Identify which cell holds the provided text, then report its [x, y] central coordinate. 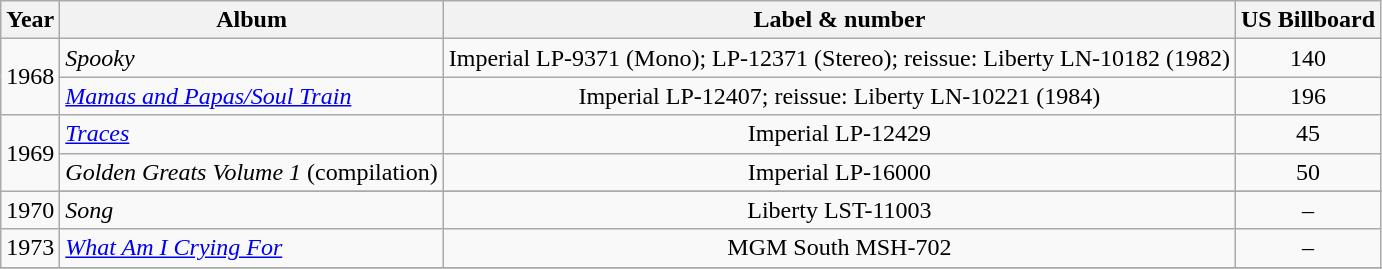
1969 [30, 153]
1970 [30, 210]
Mamas and Papas/Soul Train [252, 96]
Album [252, 20]
US Billboard [1308, 20]
45 [1308, 134]
196 [1308, 96]
140 [1308, 58]
What Am I Crying For [252, 248]
50 [1308, 172]
MGM South MSH-702 [839, 248]
Year [30, 20]
Spooky [252, 58]
Imperial LP-9371 (Mono); LP-12371 (Stereo); reissue: Liberty LN-10182 (1982) [839, 58]
Imperial LP-16000 [839, 172]
Imperial LP-12407; reissue: Liberty LN-10221 (1984) [839, 96]
Song [252, 210]
1973 [30, 248]
Liberty LST-11003 [839, 210]
1968 [30, 77]
Label & number [839, 20]
Imperial LP-12429 [839, 134]
Golden Greats Volume 1 (compilation) [252, 172]
Traces [252, 134]
